For the text-containing cell, return its midpoint in (x, y) coordinate format. 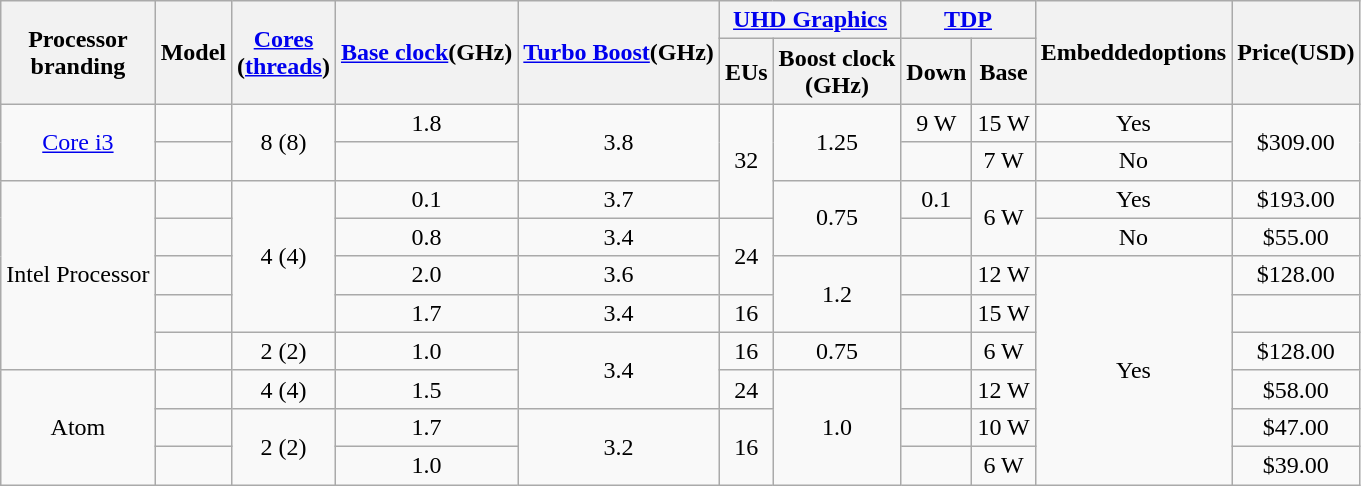
Processor branding (78, 52)
$58.00 (1296, 389)
Embeddedoptions (1133, 52)
Model (193, 52)
9 W (936, 123)
3.8 (619, 142)
8 (8) (283, 142)
Turbo Boost(GHz) (619, 52)
3.2 (619, 446)
$309.00 (1296, 142)
TDP (968, 20)
$39.00 (1296, 465)
3.6 (619, 275)
0.8 (426, 237)
Atom (78, 427)
EUs (746, 72)
7 W (1004, 161)
2.0 (426, 275)
$193.00 (1296, 199)
1.25 (837, 142)
1.8 (426, 123)
$47.00 (1296, 427)
Down (936, 72)
Boost clock (GHz) (837, 72)
1.2 (837, 294)
Base clock(GHz) (426, 52)
UHD Graphics (810, 20)
10 W (1004, 427)
Price(USD) (1296, 52)
Intel Processor (78, 275)
Cores(threads) (283, 52)
32 (746, 161)
1.5 (426, 389)
3.7 (619, 199)
Base (1004, 72)
Core i3 (78, 142)
$55.00 (1296, 237)
